Capture the cell that displays the provided text and extract its [X, Y] central coordinate. 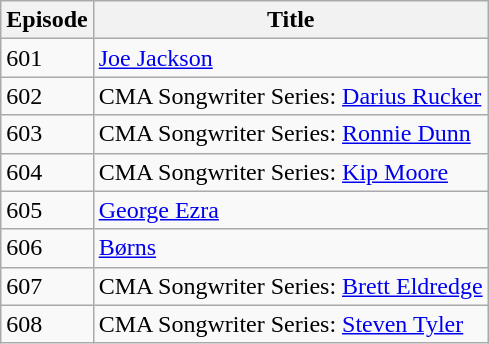
605 [47, 210]
Title [290, 20]
604 [47, 172]
Børns [290, 248]
603 [47, 134]
CMA Songwriter Series: Darius Rucker [290, 96]
602 [47, 96]
607 [47, 286]
Joe Jackson [290, 58]
CMA Songwriter Series: Kip Moore [290, 172]
601 [47, 58]
CMA Songwriter Series: Steven Tyler [290, 324]
CMA Songwriter Series: Ronnie Dunn [290, 134]
606 [47, 248]
Episode [47, 20]
608 [47, 324]
George Ezra [290, 210]
CMA Songwriter Series: Brett Eldredge [290, 286]
